Provide the [X, Y] coordinate of the cell's center where the given text is located.  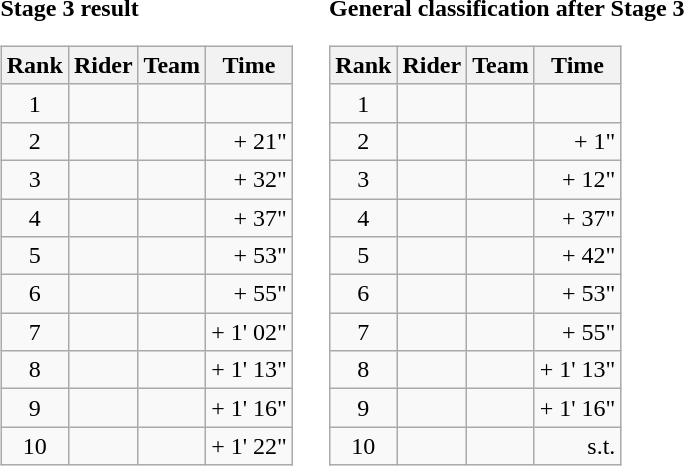
+ 42" [578, 256]
s.t. [578, 446]
+ 21" [250, 141]
+ 12" [578, 179]
+ 1' 22" [250, 446]
+ 1' 02" [250, 332]
+ 1" [578, 141]
+ 32" [250, 179]
